Return [x, y] of the center of cell containing provided text 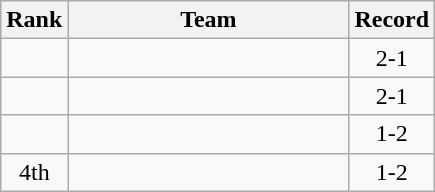
Team [208, 20]
Record [392, 20]
Rank [34, 20]
4th [34, 172]
